Output the (X, Y) coordinate of the center of the cell containing the given text.  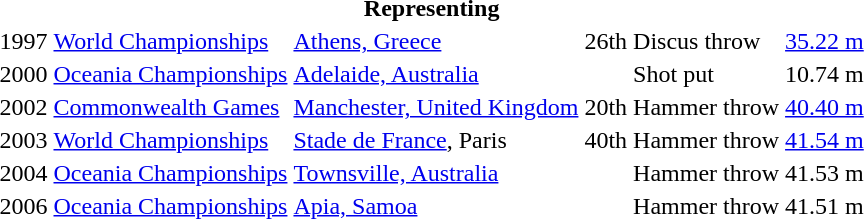
Shot put (706, 74)
Adelaide, Australia (436, 74)
26th (606, 41)
Athens, Greece (436, 41)
Manchester, United Kingdom (436, 107)
Commonwealth Games (170, 107)
Townsville, Australia (436, 173)
Stade de France, Paris (436, 140)
40th (606, 140)
20th (606, 107)
Discus throw (706, 41)
